Find where the given text appears and provide that cell's center as [X, Y] coordinate. 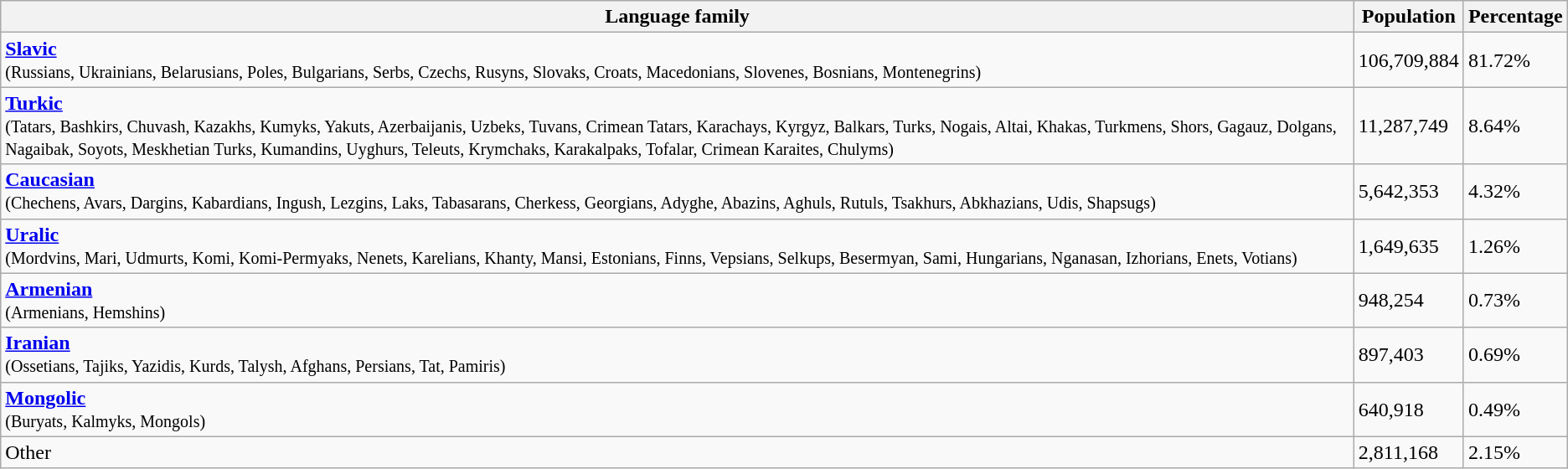
4.32% [1515, 191]
2.15% [1515, 452]
1,649,635 [1409, 246]
11,287,749 [1409, 126]
Other [678, 452]
Percentage [1515, 17]
Iranian(Ossetians, Tajiks, Yazidis, Kurds, Talysh, Afghans, Persians, Tat, Pamiris) [678, 355]
2,811,168 [1409, 452]
81.72% [1515, 60]
1.26% [1515, 246]
106,709,884 [1409, 60]
Population [1409, 17]
0.69% [1515, 355]
948,254 [1409, 300]
Mongolic(Buryats, Kalmyks, Mongols) [678, 409]
Slavic(Russians, Ukrainians, Belarusians, Poles, Bulgarians, Serbs, Czechs, Rusyns, Slovaks, Croats, Macedonians, Slovenes, Bosnians, Montenegrins) [678, 60]
5,642,353 [1409, 191]
Language family [678, 17]
8.64% [1515, 126]
640,918 [1409, 409]
897,403 [1409, 355]
0.73% [1515, 300]
Armenian(Armenians, Hemshins) [678, 300]
0.49% [1515, 409]
